Capture the cell that displays the provided text and extract its (X, Y) central coordinate. 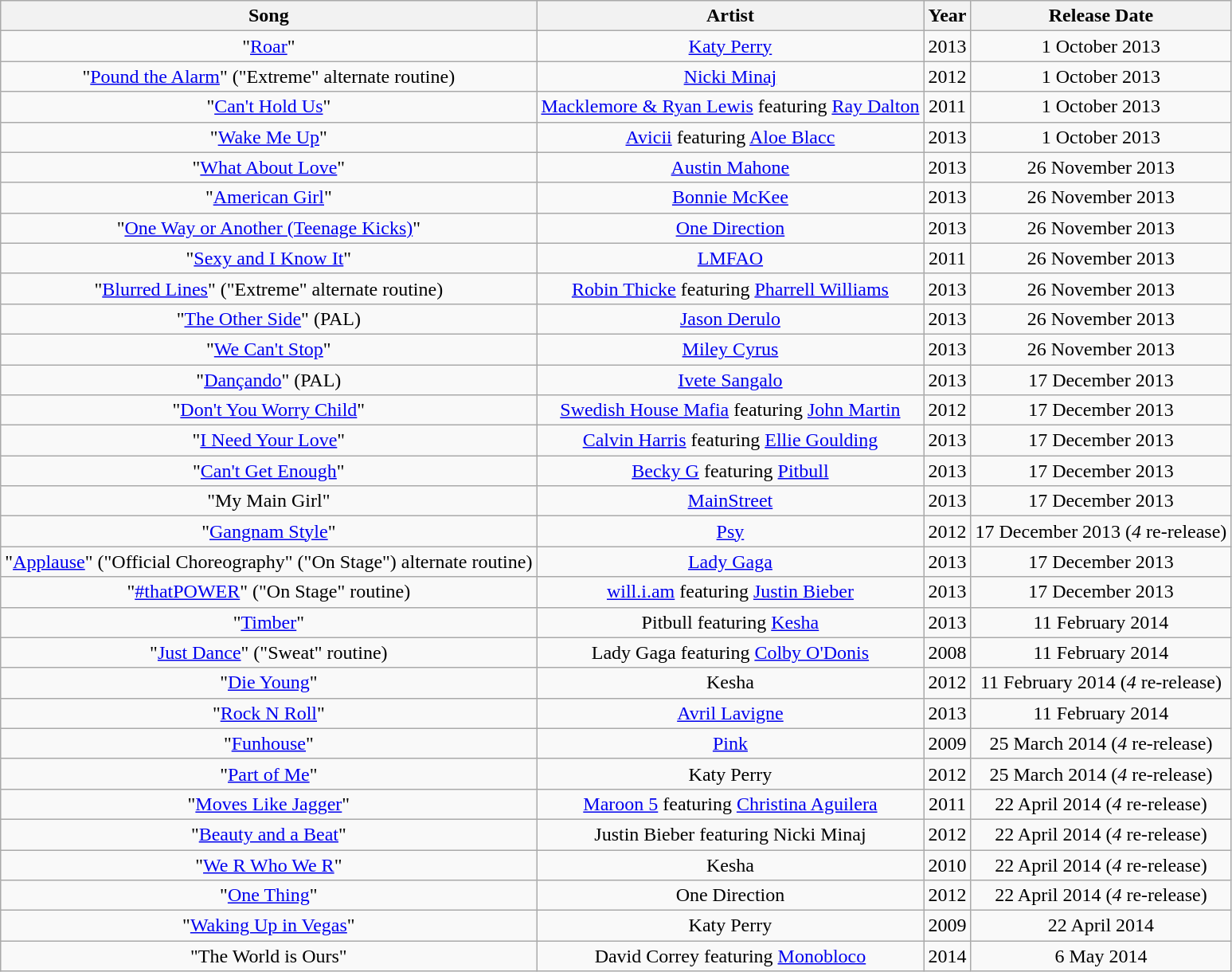
"I Need Your Love" (269, 441)
Austin Mahone (730, 167)
6 May 2014 (1101, 956)
"Gangnam Style" (269, 531)
Justin Bieber featuring Nicki Minaj (730, 834)
Avicii featuring Aloe Blacc (730, 137)
"Sexy and I Know It" (269, 258)
Avril Lavigne (730, 713)
"Pound the Alarm" ("Extreme" alternate routine) (269, 76)
"Can't Get Enough" (269, 471)
LMFAO (730, 258)
"Moves Like Jagger" (269, 804)
Miley Cyrus (730, 349)
"Rock N Roll" (269, 713)
"The World is Ours" (269, 956)
David Correy featuring Monobloco (730, 956)
Lady Gaga (730, 562)
Maroon 5 featuring Christina Aguilera (730, 804)
Release Date (1101, 16)
Nicki Minaj (730, 76)
Pink (730, 743)
"American Girl" (269, 198)
"Just Dance" ("Sweat" routine) (269, 653)
2008 (948, 653)
"Waking Up in Vegas" (269, 926)
Macklemore & Ryan Lewis featuring Ray Dalton (730, 107)
"We R Who We R" (269, 864)
Calvin Harris featuring Ellie Goulding (730, 441)
Ivete Sangalo (730, 380)
"Roar" (269, 46)
"We Can't Stop" (269, 349)
Bonnie McKee (730, 198)
"Beauty and a Beat" (269, 834)
"Blurred Lines" ("Extreme" alternate routine) (269, 288)
17 December 2013 (4 re-release) (1101, 531)
"My Main Girl" (269, 501)
Artist (730, 16)
"Don't You Worry Child" (269, 410)
"The Other Side" (PAL) (269, 319)
"What About Love" (269, 167)
Psy (730, 531)
22 April 2014 (1101, 926)
"Applause" ("Official Choreography" ("On Stage") alternate routine) (269, 562)
Robin Thicke featuring Pharrell Williams (730, 288)
"Die Young" (269, 683)
"Wake Me Up" (269, 137)
Swedish House Mafia featuring John Martin (730, 410)
"Funhouse" (269, 743)
will.i.am featuring Justin Bieber (730, 592)
Song (269, 16)
Jason Derulo (730, 319)
MainStreet (730, 501)
Year (948, 16)
"One Thing" (269, 896)
"Can't Hold Us" (269, 107)
11 February 2014 (4 re-release) (1101, 683)
Becky G featuring Pitbull (730, 471)
Lady Gaga featuring Colby O'Donis (730, 653)
"Timber" (269, 622)
"One Way or Another (Teenage Kicks)" (269, 228)
2014 (948, 956)
"#thatPOWER" ("On Stage" routine) (269, 592)
2010 (948, 864)
"Part of Me" (269, 774)
"Dançando" (PAL) (269, 380)
Pitbull featuring Kesha (730, 622)
